Find where the given text appears and provide that cell's center as (x, y) coordinate. 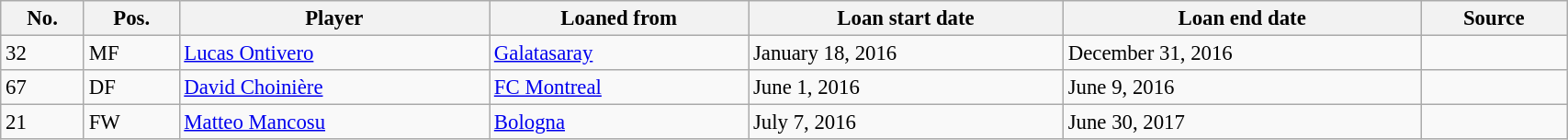
Lucas Ontivero (334, 53)
Loaned from (619, 18)
Bologna (619, 122)
FW (131, 122)
July 7, 2016 (906, 122)
No. (42, 18)
June 1, 2016 (906, 87)
Loan end date (1242, 18)
Pos. (131, 18)
MF (131, 53)
June 9, 2016 (1242, 87)
January 18, 2016 (906, 53)
Galatasaray (619, 53)
FC Montreal (619, 87)
Matteo Mancosu (334, 122)
DF (131, 87)
December 31, 2016 (1242, 53)
David Choinière (334, 87)
Player (334, 18)
32 (42, 53)
67 (42, 87)
21 (42, 122)
Source (1494, 18)
June 30, 2017 (1242, 122)
Loan start date (906, 18)
